Provide the (X, Y) coordinate of the cell's center where the given text is located.  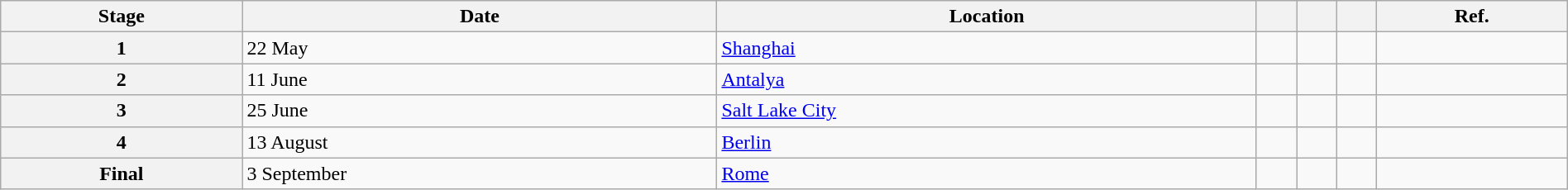
Antalya (987, 79)
3 (122, 111)
4 (122, 142)
3 September (480, 173)
Berlin (987, 142)
25 June (480, 111)
Salt Lake City (987, 111)
Shanghai (987, 48)
Final (122, 173)
13 August (480, 142)
11 June (480, 79)
Ref. (1472, 17)
Date (480, 17)
2 (122, 79)
Rome (987, 173)
Location (987, 17)
22 May (480, 48)
Stage (122, 17)
1 (122, 48)
